From the cell containing the given text, extract its center point as (X, Y) coordinate. 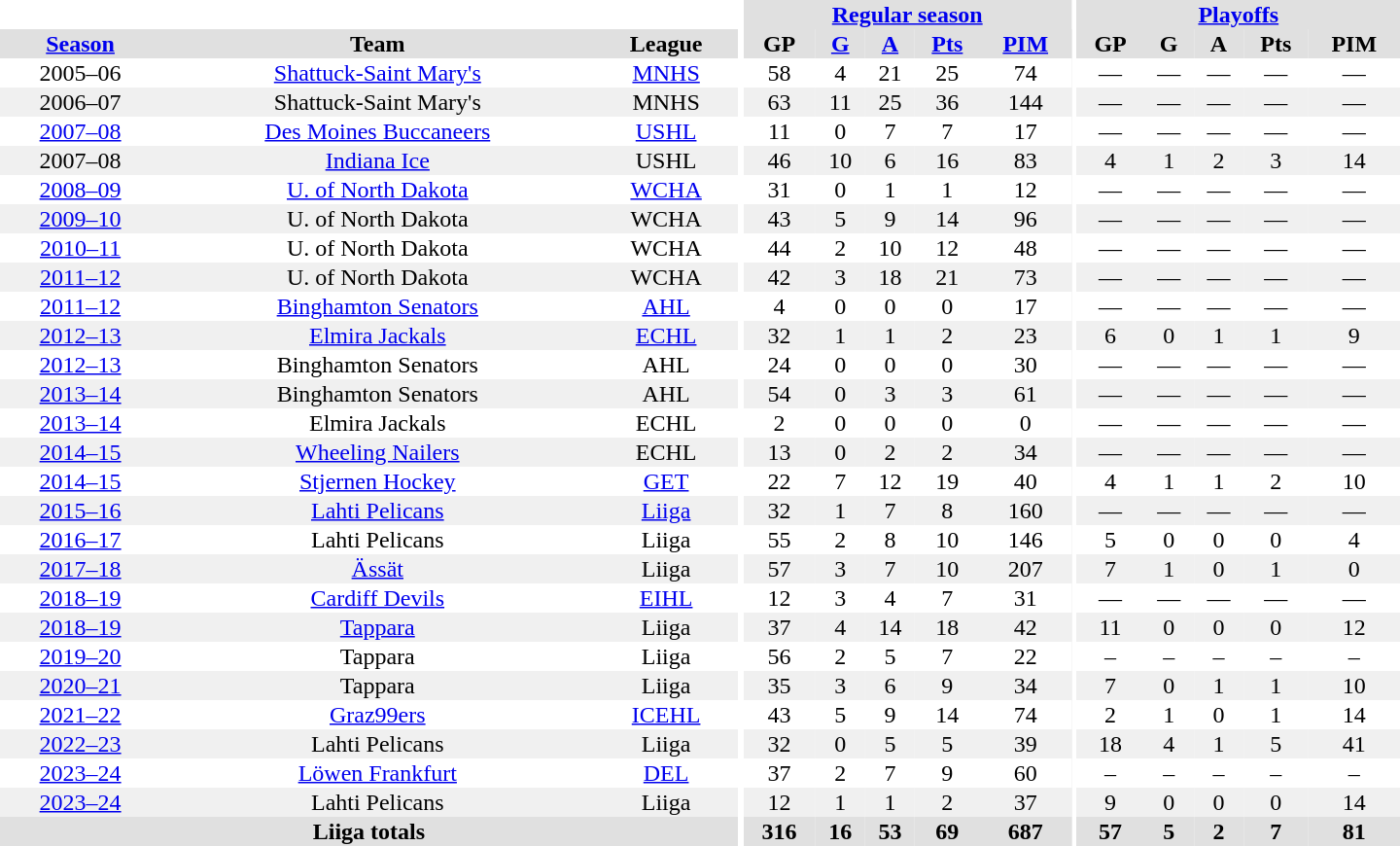
63 (780, 102)
30 (1026, 365)
Liiga totals (369, 831)
40 (1026, 481)
EIHL (665, 598)
160 (1026, 511)
2009–10 (80, 219)
Löwen Frankfurt (377, 773)
2017–18 (80, 569)
24 (780, 365)
39 (1026, 744)
Team (377, 44)
Des Moines Buccaneers (377, 131)
League (665, 44)
2020–21 (80, 686)
73 (1026, 277)
58 (780, 73)
Ässät (377, 569)
2021–22 (80, 715)
2022–23 (80, 744)
23 (1026, 335)
2005–06 (80, 73)
Playoffs (1239, 15)
2019–20 (80, 656)
46 (780, 160)
35 (780, 686)
54 (780, 394)
41 (1354, 744)
56 (780, 656)
ICEHL (665, 715)
61 (1026, 394)
2008–09 (80, 190)
Indiana Ice (377, 160)
44 (780, 248)
Wheeling Nailers (377, 452)
144 (1026, 102)
687 (1026, 831)
60 (1026, 773)
2010–11 (80, 248)
207 (1026, 569)
Regular season (908, 15)
2016–17 (80, 540)
GET (665, 481)
83 (1026, 160)
96 (1026, 219)
36 (947, 102)
Season (80, 44)
Graz99ers (377, 715)
2015–16 (80, 511)
19 (947, 481)
Stjernen Hockey (377, 481)
53 (891, 831)
69 (947, 831)
13 (780, 452)
48 (1026, 248)
316 (780, 831)
146 (1026, 540)
55 (780, 540)
2006–07 (80, 102)
DEL (665, 773)
Cardiff Devils (377, 598)
81 (1354, 831)
